Extract the (X, Y) coordinate from the center of the cell holding the provided text.  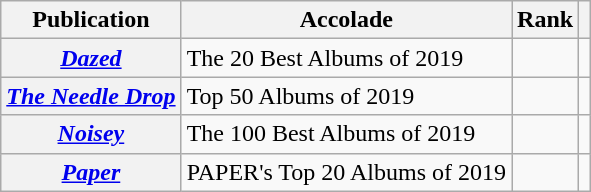
Top 50 Albums of 2019 (346, 96)
Dazed (91, 58)
The 20 Best Albums of 2019 (346, 58)
The 100 Best Albums of 2019 (346, 134)
Paper (91, 172)
PAPER's Top 20 Albums of 2019 (346, 172)
Noisey (91, 134)
Publication (91, 20)
Accolade (346, 20)
The Needle Drop (91, 96)
Rank (546, 20)
